Identify which cell holds the provided text, then report its [X, Y] central coordinate. 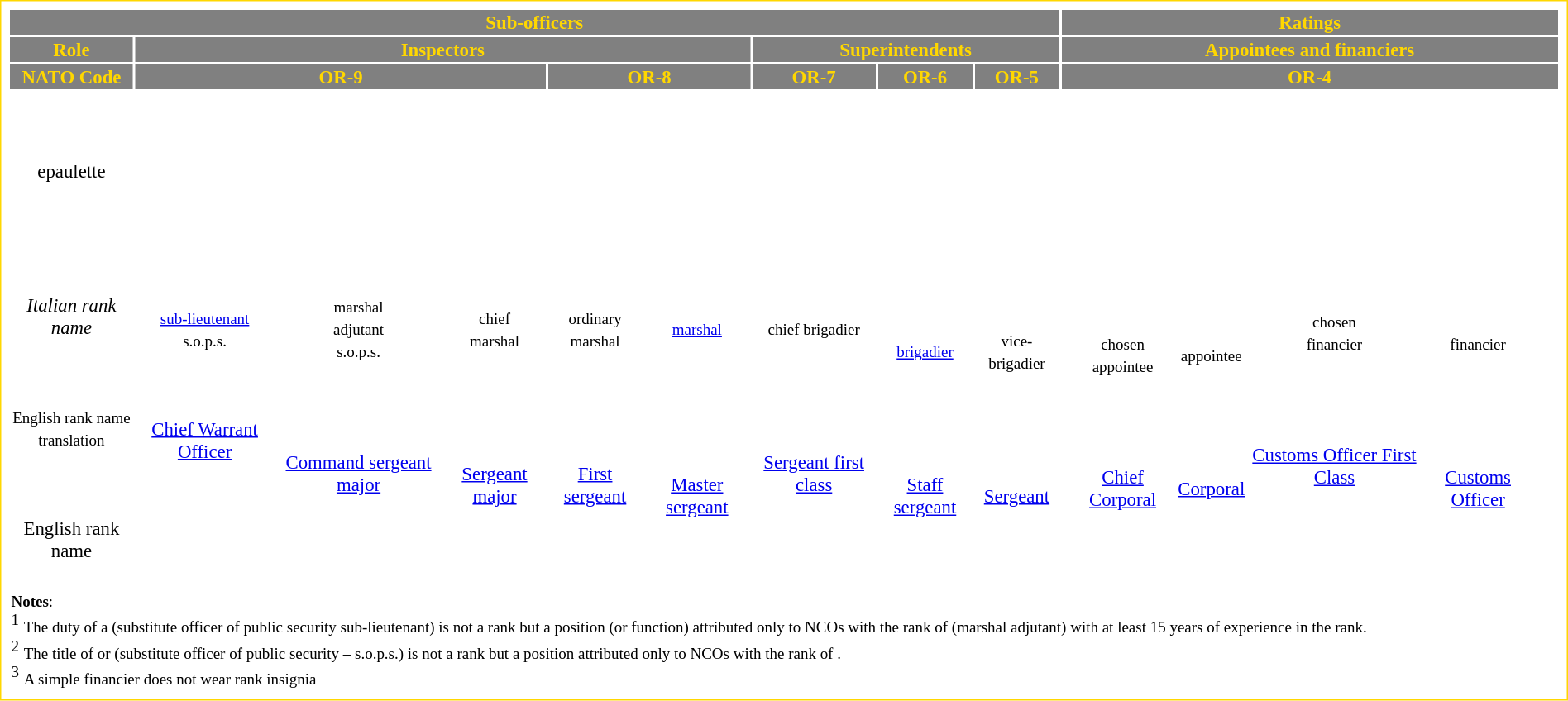
OR-4 [1310, 77]
epauletteItalian rank nameEnglish rank nametranslationEnglish rank name [71, 327]
OR-6 [925, 77]
vice-brigadierSergeant [1017, 362]
Appointees and financiers [1310, 50]
ordinarymarshalFirst sergeant [595, 362]
brigadierStaff sergeant [925, 362]
chosenappointeeChief Corporal [1122, 366]
marshal adjutants.o.p.s.Command sergeant major [358, 362]
Ratings [1310, 22]
Superintendents [906, 50]
Sub-officers [534, 22]
appointeeCorporal [1212, 366]
OR-7 [814, 77]
chief brigadierSergeant first class [814, 362]
chief marshalSergeant major [495, 362]
sub-lieutenants.o.p.s.Chief Warrant Officer [205, 362]
OR-9 [341, 77]
Inspectors [443, 50]
NATO Code [71, 77]
chosenappointeeChief Corporal appointeeCorporal chosenfinancierCustoms Officer First Class financierCustoms Officer [1310, 362]
Role [71, 50]
chosenfinancierCustoms Officer First Class [1335, 366]
OR-8 [649, 77]
marshalMaster sergeant [697, 362]
OR-5 [1017, 77]
financierCustoms Officer [1478, 366]
